Return [X, Y] of the center of cell containing provided text 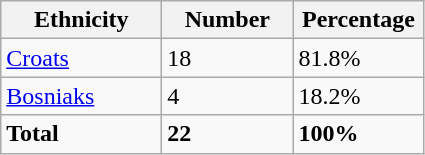
81.8% [358, 58]
100% [358, 134]
Ethnicity [82, 20]
Total [82, 134]
Percentage [358, 20]
18.2% [358, 96]
18 [228, 58]
Croats [82, 58]
Number [228, 20]
Bosniaks [82, 96]
22 [228, 134]
4 [228, 96]
